Find where the given text appears and provide that cell's center as (x, y) coordinate. 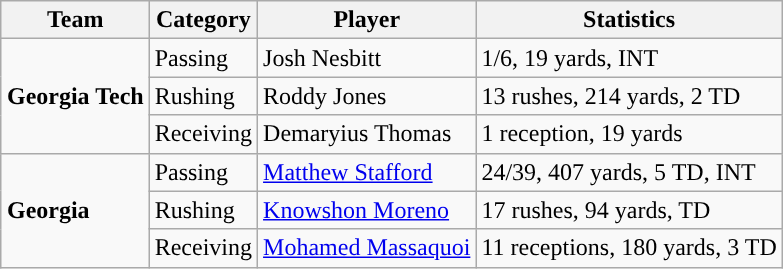
Player (367, 20)
Knowshon Moreno (367, 210)
Team (75, 20)
Roddy Jones (367, 96)
Georgia Tech (75, 96)
17 rushes, 94 yards, TD (629, 210)
Matthew Stafford (367, 172)
11 receptions, 180 yards, 3 TD (629, 248)
Statistics (629, 20)
1/6, 19 yards, INT (629, 58)
13 rushes, 214 yards, 2 TD (629, 96)
24/39, 407 yards, 5 TD, INT (629, 172)
Josh Nesbitt (367, 58)
Category (203, 20)
Demaryius Thomas (367, 134)
Georgia (75, 210)
Mohamed Massaquoi (367, 248)
1 reception, 19 yards (629, 134)
